Determine the [x, y] coordinate at the center of the cell enclosing the given text.  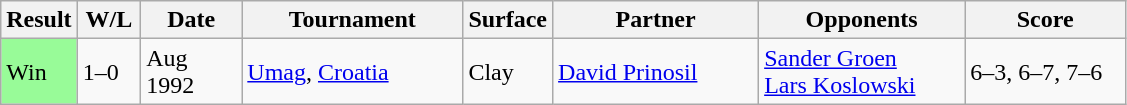
Clay [508, 72]
Score [1046, 20]
Date [192, 20]
Umag, Croatia [352, 72]
6–3, 6–7, 7–6 [1046, 72]
Partner [656, 20]
Win [39, 72]
Surface [508, 20]
Result [39, 20]
Opponents [862, 20]
Tournament [352, 20]
Sander Groen Lars Koslowski [862, 72]
1–0 [109, 72]
David Prinosil [656, 72]
Aug 1992 [192, 72]
W/L [109, 20]
